Locate the cell with the specified text and output its (x, y) center coordinate. 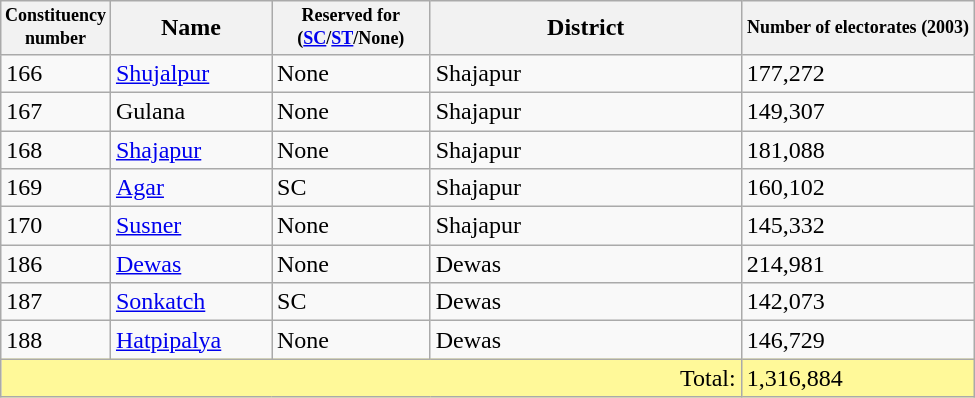
181,088 (858, 150)
Susner (190, 226)
168 (56, 150)
Shujalpur (190, 73)
Number of electorates (2003) (858, 28)
1,316,884 (858, 378)
177,272 (858, 73)
Hatpipalya (190, 340)
Agar (190, 188)
169 (56, 188)
District (586, 28)
145,332 (858, 226)
186 (56, 264)
167 (56, 111)
160,102 (858, 188)
Reserved for (SC/ST/None) (352, 28)
166 (56, 73)
Name (190, 28)
Sonkatch (190, 302)
Gulana (190, 111)
187 (56, 302)
Total: (371, 378)
146,729 (858, 340)
Constituency number (56, 28)
188 (56, 340)
170 (56, 226)
214,981 (858, 264)
149,307 (858, 111)
142,073 (858, 302)
